Pinpoint the cell where the given text exists, returning its (x, y) midpoint coordinate. 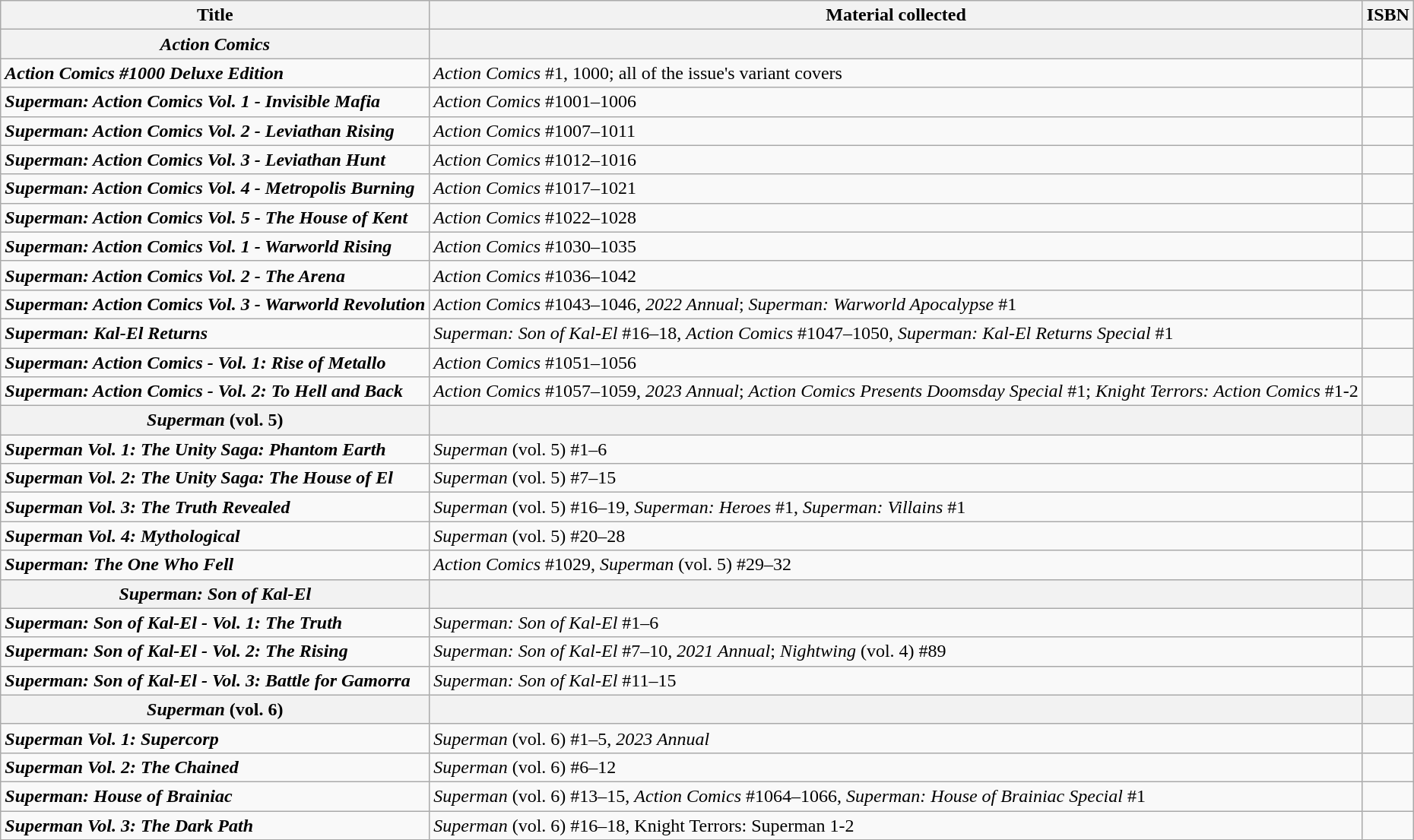
Superman: Son of Kal-El #16–18, Action Comics #1047–1050, Superman: Kal-El Returns Special #1 (896, 333)
Superman: Action Comics Vol. 3 - Leviathan Hunt (215, 160)
Superman: Son of Kal-El #7–10, 2021 Annual; Nightwing (vol. 4) #89 (896, 651)
Action Comics #1017–1021 (896, 189)
ISBN (1388, 15)
Superman: Action Comics - Vol. 2: To Hell and Back (215, 391)
Superman: Son of Kal-El #11–15 (896, 680)
Superman: Action Comics - Vol. 1: Rise of Metallo (215, 363)
Superman: Action Comics Vol. 1 - Warworld Rising (215, 246)
Action Comics (215, 44)
Superman (vol. 6) #13–15, Action Comics #1064–1066, Superman: House of Brainiac Special #1 (896, 796)
Superman: Son of Kal-El (215, 594)
Superman (vol. 5) #20–28 (896, 536)
Superman: Action Comics Vol. 2 - Leviathan Rising (215, 131)
Action Comics #1, 1000; all of the issue's variant covers (896, 73)
Superman Vol. 3: The Truth Revealed (215, 507)
Superman Vol. 2: The Chained (215, 767)
Superman Vol. 2: The Unity Saga: The House of El (215, 478)
Superman: Kal-El Returns (215, 333)
Superman (vol. 6) #6–12 (896, 767)
Superman (vol. 5) (215, 420)
Superman: Action Comics Vol. 4 - Metropolis Burning (215, 189)
Superman (vol. 6) (215, 709)
Action Comics #1001–1006 (896, 102)
Superman: Son of Kal-El - Vol. 2: The Rising (215, 651)
Action Comics #1051–1056 (896, 363)
Action Comics #1043–1046, 2022 Annual; Superman: Warworld Apocalypse #1 (896, 304)
Action Comics #1030–1035 (896, 246)
Superman (vol. 6) #16–18, Knight Terrors: Superman 1-2 (896, 825)
Superman: Son of Kal-El - Vol. 3: Battle for Gamorra (215, 680)
Action Comics #1012–1016 (896, 160)
Superman Vol. 4: Mythological (215, 536)
Action Comics #1029, Superman (vol. 5) #29–32 (896, 565)
Superman (vol. 5) #16–19, Superman: Heroes #1, Superman: Villains #1 (896, 507)
Superman: House of Brainiac (215, 796)
Superman (vol. 5) #7–15 (896, 478)
Title (215, 15)
Superman: Action Comics Vol. 3 - Warworld Revolution (215, 304)
Action Comics #1057–1059, 2023 Annual; Action Comics Presents Doomsday Special #1; Knight Terrors: Action Comics #1-2 (896, 391)
Action Comics #1036–1042 (896, 275)
Superman Vol. 1: Supercorp (215, 738)
Superman: Action Comics Vol. 5 - The House of Kent (215, 217)
Material collected (896, 15)
Superman (vol. 5) #1–6 (896, 449)
Superman: Action Comics Vol. 2 - The Arena (215, 275)
Superman: Action Comics Vol. 1 - Invisible Mafia (215, 102)
Superman (vol. 6) #1–5, 2023 Annual (896, 738)
Superman: Son of Kal-El #1–6 (896, 623)
Action Comics #1007–1011 (896, 131)
Superman Vol. 1: The Unity Saga: Phantom Earth (215, 449)
Superman: Son of Kal-El - Vol. 1: The Truth (215, 623)
Action Comics #1022–1028 (896, 217)
Superman Vol. 3: The Dark Path (215, 825)
Superman: The One Who Fell (215, 565)
Action Comics #1000 Deluxe Edition (215, 73)
